Return the (x, y) coordinate for the center point of the cell that contains the specified text.  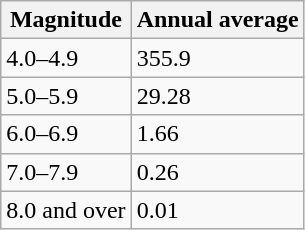
Annual average (218, 20)
1.66 (218, 134)
4.0–4.9 (66, 58)
7.0–7.9 (66, 172)
8.0 and over (66, 210)
6.0–6.9 (66, 134)
355.9 (218, 58)
29.28 (218, 96)
0.01 (218, 210)
5.0–5.9 (66, 96)
0.26 (218, 172)
Magnitude (66, 20)
